Output the (X, Y) coordinate of the center of the cell containing the given text.  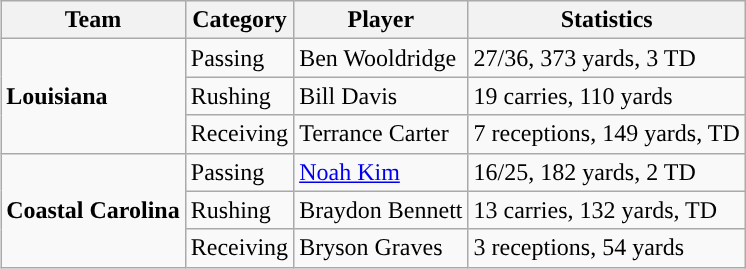
27/36, 373 yards, 3 TD (606, 58)
Coastal Carolina (94, 210)
Player (381, 20)
Louisiana (94, 96)
Bryson Graves (381, 248)
16/25, 182 yards, 2 TD (606, 172)
13 carries, 132 yards, TD (606, 210)
3 receptions, 54 yards (606, 248)
Braydon Bennett (381, 210)
Bill Davis (381, 96)
Category (239, 20)
Noah Kim (381, 172)
Ben Wooldridge (381, 58)
Statistics (606, 20)
19 carries, 110 yards (606, 96)
Terrance Carter (381, 134)
Team (94, 20)
7 receptions, 149 yards, TD (606, 134)
